Extract the (X, Y) coordinate from the center of the cell holding the provided text.  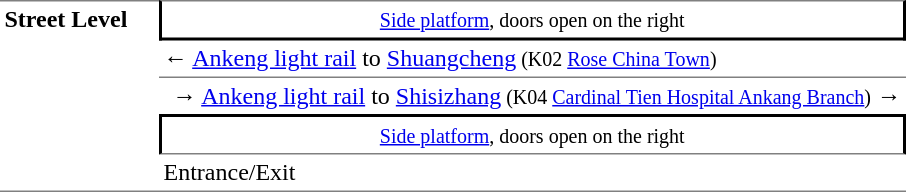
Street Level (80, 96)
← Ankeng light rail to Shuangcheng (K02 Rose China Town) (532, 59)
→ Ankeng light rail to Shisizhang (K04 Cardinal Tien Hospital Ankang Branch) → (537, 96)
Entrance/Exit (532, 173)
